Pinpoint the cell where the given text exists, returning its [x, y] midpoint coordinate. 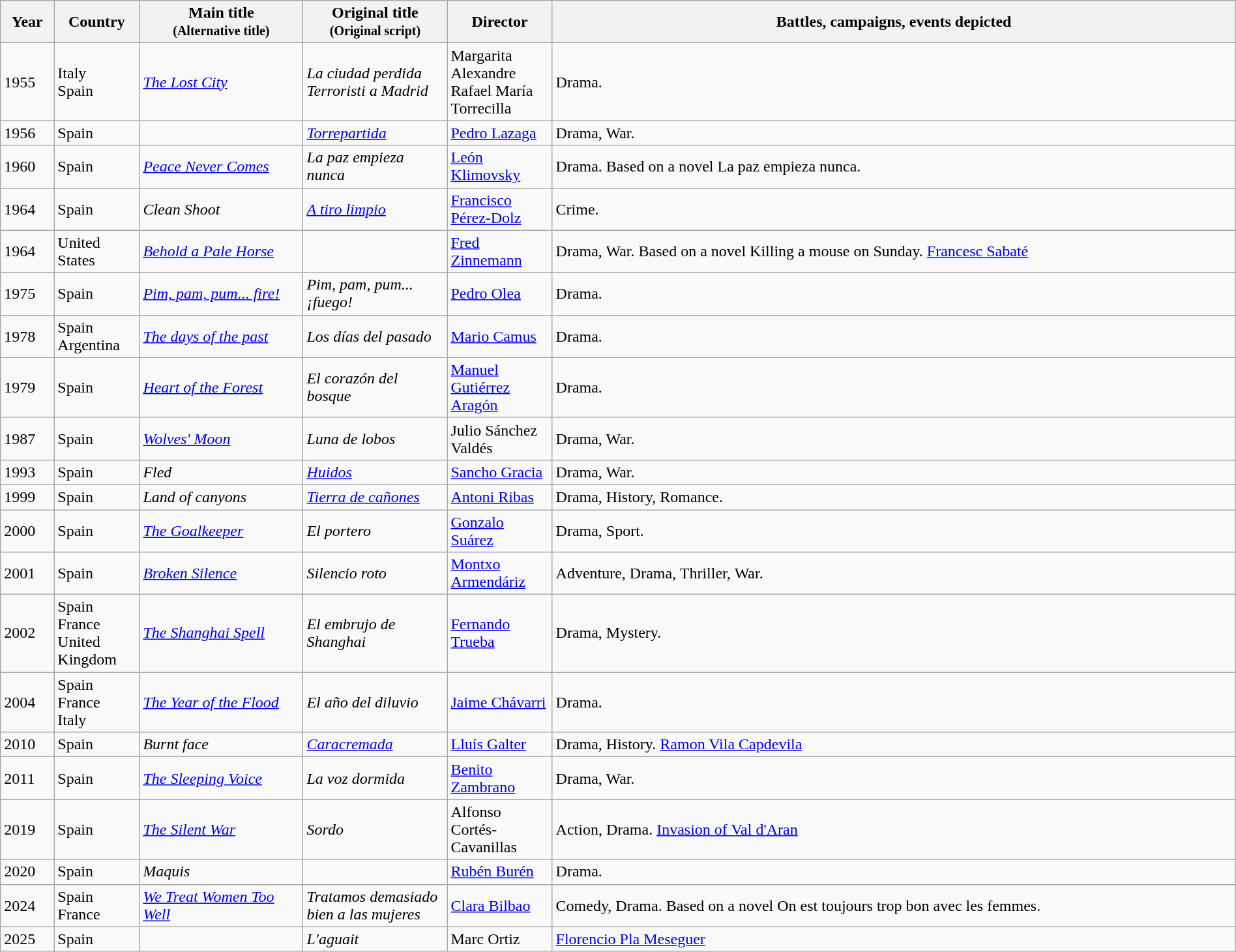
SpainFranceItaly [96, 702]
2019 [27, 829]
The Goalkeeper [222, 531]
Los días del pasado [375, 336]
Broken Silence [222, 574]
Mario Camus [499, 336]
El año del diluvio [375, 702]
Battles, campaigns, events depicted [894, 22]
Luna de lobos [375, 438]
Julio Sánchez Valdés [499, 438]
Huidos [375, 472]
Maquis [222, 872]
Heart of the Forest [222, 387]
Jaime Chávarri [499, 702]
2001 [27, 574]
Clean Shoot [222, 209]
Margarita AlexandreRafael María Torrecilla [499, 82]
Antoni Ribas [499, 497]
El portero [375, 531]
1999 [27, 497]
Marc Ortiz [499, 939]
Main title(Alternative title) [222, 22]
Drama, War. Based on a novel Killing a mouse on Sunday. Francesc Sabaté [894, 252]
Alfonso Cortés-Cavanillas [499, 829]
The Silent War [222, 829]
Gonzalo Suárez [499, 531]
Burnt face [222, 745]
ItalySpain [96, 82]
Year [27, 22]
Tierra de cañones [375, 497]
Crime. [894, 209]
A tiro limpio [375, 209]
Drama, Sport. [894, 531]
Drama. Based on a novel La paz empieza nunca. [894, 167]
2000 [27, 531]
The Sleeping Voice [222, 779]
Montxo Armendáriz [499, 574]
Rubén Burén [499, 872]
Sancho Gracia [499, 472]
Adventure, Drama, Thriller, War. [894, 574]
SpainArgentina [96, 336]
1993 [27, 472]
León Klimovsky [499, 167]
Manuel Gutiérrez Aragón [499, 387]
Lluís Galter [499, 745]
2002 [27, 634]
2010 [27, 745]
Clara Bilbao [499, 905]
The Shanghai Spell [222, 634]
La voz dormida [375, 779]
Benito Zambrano [499, 779]
Country [96, 22]
Sordo [375, 829]
Fled [222, 472]
Torrepartida [375, 133]
Pim, pam, pum... ¡fuego! [375, 293]
Caracremada [375, 745]
2024 [27, 905]
Drama, History. Ramon Vila Capdevila [894, 745]
Behold a Pale Horse [222, 252]
Pedro Lazaga [499, 133]
Pim, pam, pum... fire! [222, 293]
The Year of the Flood [222, 702]
Drama, Mystery. [894, 634]
Comedy, Drama. Based on a novel On est toujours trop bon avec les femmes. [894, 905]
El corazón del bosque [375, 387]
1955 [27, 82]
2020 [27, 872]
La paz empieza nunca [375, 167]
Tratamos demasiado bien a las mujeres [375, 905]
La ciudad perdidaTerroristi a Madrid [375, 82]
2025 [27, 939]
Silencio roto [375, 574]
Drama, History, Romance. [894, 497]
1960 [27, 167]
SpainFranceUnited Kingdom [96, 634]
1979 [27, 387]
The days of the past [222, 336]
Director [499, 22]
1956 [27, 133]
2011 [27, 779]
Fred Zinnemann [499, 252]
Land of canyons [222, 497]
1975 [27, 293]
We Treat Women Too Well [222, 905]
Action, Drama. Invasion of Val d'Aran [894, 829]
Fernando Trueba [499, 634]
El embrujo de Shanghai [375, 634]
1987 [27, 438]
The Lost City [222, 82]
Francisco Pérez-Dolz [499, 209]
Wolves' Moon [222, 438]
Original title(Original script) [375, 22]
Pedro Olea [499, 293]
Florencio Pla Meseguer [894, 939]
2004 [27, 702]
SpainFrance [96, 905]
L'aguait [375, 939]
1978 [27, 336]
Peace Never Comes [222, 167]
United States [96, 252]
